Capture the cell that displays the provided text and extract its [x, y] central coordinate. 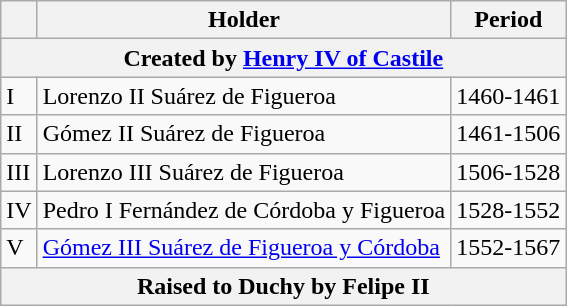
Period [508, 20]
1460-1461 [508, 96]
Lorenzo III Suárez de Figueroa [244, 172]
1506-1528 [508, 172]
Raised to Duchy by Felipe II [284, 286]
III [19, 172]
Holder [244, 20]
Created by Henry IV of Castile [284, 58]
II [19, 134]
I [19, 96]
1528-1552 [508, 210]
1552-1567 [508, 248]
1461-1506 [508, 134]
IV [19, 210]
Pedro I Fernández de Córdoba y Figueroa [244, 210]
Gómez II Suárez de Figueroa [244, 134]
Gómez III Suárez de Figueroa y Córdoba [244, 248]
V [19, 248]
Lorenzo II Suárez de Figueroa [244, 96]
